Locate the cell with the specified text and output its [X, Y] center coordinate. 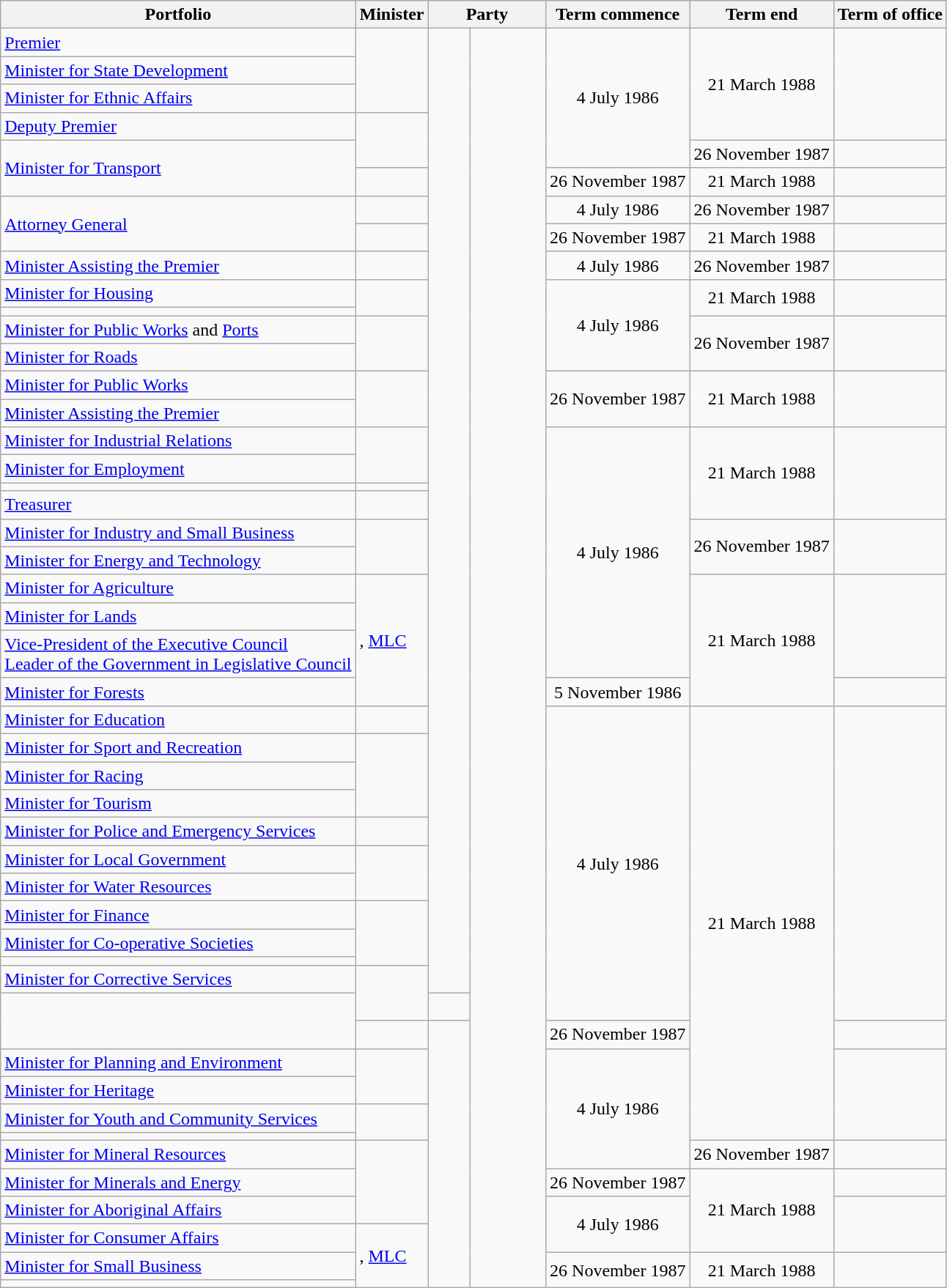
Minister for Transport [178, 168]
Minister for Police and Emergency Services [178, 832]
Minister for Industrial Relations [178, 441]
Term end [762, 15]
Minister for Industry and Small Business [178, 533]
Minister for Minerals and Energy [178, 1182]
Vice-President of the Executive CouncilLeader of the Government in Legislative Council [178, 654]
Premier [178, 42]
Minister for Youth and Community Services [178, 1118]
Minister for Ethnic Affairs [178, 98]
Minister for Water Resources [178, 887]
Minister for Racing [178, 776]
Minister for Local Government [178, 859]
Minister for Lands [178, 616]
Minister for Mineral Resources [178, 1154]
Minister for State Development [178, 70]
Minister for Housing [178, 293]
Minister for Small Business [178, 1266]
Minister for Planning and Environment [178, 1062]
Treasurer [178, 505]
Portfolio [178, 15]
Minister for Corrective Services [178, 979]
Minister [391, 15]
Minister for Aboriginal Affairs [178, 1210]
Deputy Premier [178, 126]
Minister for Forests [178, 692]
Minister for Energy and Technology [178, 560]
Minister for Consumer Affairs [178, 1238]
Minister for Education [178, 719]
Minister for Finance [178, 915]
Minister for Agriculture [178, 588]
Attorney General [178, 223]
Minister for Tourism [178, 804]
Minister for Public Works and Ports [178, 329]
Minister for Heritage [178, 1090]
Party [487, 15]
5 November 1986 [618, 692]
Term commence [618, 15]
Term of office [890, 15]
Minister for Employment [178, 469]
Minister for Roads [178, 358]
Minister for Co-operative Societies [178, 943]
Minister for Sport and Recreation [178, 747]
Minister for Public Works [178, 385]
